Return the (X, Y) coordinate for the center point of the cell that contains the specified text.  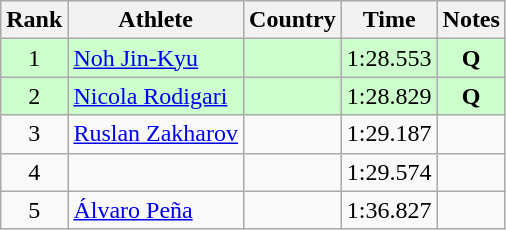
Ruslan Zakharov (156, 134)
Country (293, 20)
Notes (471, 20)
1:36.827 (389, 210)
1:29.187 (389, 134)
5 (34, 210)
Noh Jin-Kyu (156, 58)
Time (389, 20)
4 (34, 172)
Rank (34, 20)
2 (34, 96)
1:29.574 (389, 172)
Nicola Rodigari (156, 96)
3 (34, 134)
1 (34, 58)
1:28.553 (389, 58)
Álvaro Peña (156, 210)
Athlete (156, 20)
1:28.829 (389, 96)
